Return (x, y) of the center of cell containing provided text 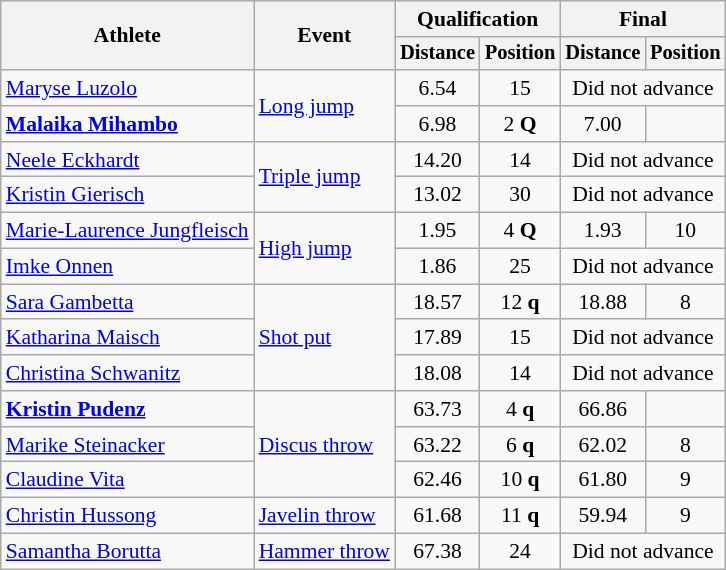
18.88 (602, 302)
1.86 (438, 267)
Event (324, 36)
Christina Schwanitz (128, 373)
Javelin throw (324, 516)
24 (520, 552)
17.89 (438, 338)
14.20 (438, 160)
66.86 (602, 409)
Maryse Luzolo (128, 88)
Discus throw (324, 444)
63.22 (438, 445)
Long jump (324, 106)
Neele Eckhardt (128, 160)
12 q (520, 302)
Christin Hussong (128, 516)
13.02 (438, 195)
7.00 (602, 124)
Katharina Maisch (128, 338)
Triple jump (324, 178)
2 Q (520, 124)
10 (685, 231)
Imke Onnen (128, 267)
11 q (520, 516)
Kristin Gierisch (128, 195)
Final (642, 19)
6 q (520, 445)
61.68 (438, 516)
High jump (324, 248)
62.46 (438, 480)
Marie-Laurence Jungfleisch (128, 231)
63.73 (438, 409)
Marike Steinacker (128, 445)
4 Q (520, 231)
Samantha Borutta (128, 552)
Claudine Vita (128, 480)
10 q (520, 480)
1.95 (438, 231)
Kristin Pudenz (128, 409)
Qualification (478, 19)
59.94 (602, 516)
62.02 (602, 445)
Shot put (324, 338)
1.93 (602, 231)
25 (520, 267)
61.80 (602, 480)
4 q (520, 409)
Athlete (128, 36)
Hammer throw (324, 552)
6.54 (438, 88)
18.57 (438, 302)
Malaika Mihambo (128, 124)
67.38 (438, 552)
18.08 (438, 373)
30 (520, 195)
6.98 (438, 124)
Sara Gambetta (128, 302)
